Output the (X, Y) coordinate of the center of the cell containing the given text.  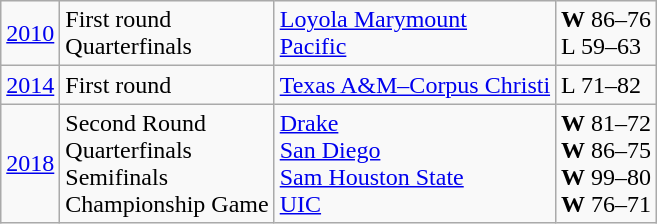
2014 (30, 85)
Texas A&M–Corpus Christi (414, 85)
Second RoundQuarterfinalsSemifinalsChampionship Game (167, 164)
W 81–72W 86–75W 99–80W 76–71 (606, 164)
First round (167, 85)
2018 (30, 164)
2010 (30, 34)
Loyola MarymountPacific (414, 34)
DrakeSan DiegoSam Houston StateUIC (414, 164)
W 86–76L 59–63 (606, 34)
First roundQuarterfinals (167, 34)
L 71–82 (606, 85)
